Identify which cell holds the provided text, then report its [x, y] central coordinate. 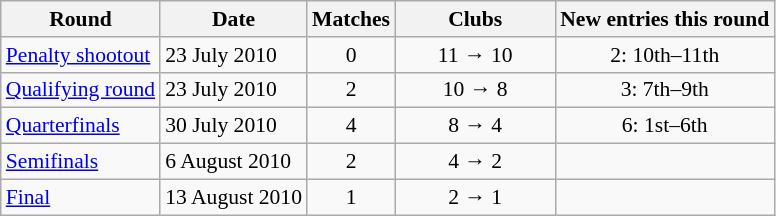
2: 10th–11th [664, 55]
Date [234, 19]
Clubs [475, 19]
10 → 8 [475, 90]
New entries this round [664, 19]
8 → 4 [475, 126]
2 → 1 [475, 197]
Qualifying round [80, 90]
Matches [351, 19]
Semifinals [80, 162]
0 [351, 55]
Penalty shootout [80, 55]
11 → 10 [475, 55]
6: 1st–6th [664, 126]
4 [351, 126]
Quarterfinals [80, 126]
6 August 2010 [234, 162]
Round [80, 19]
4 → 2 [475, 162]
Final [80, 197]
1 [351, 197]
13 August 2010 [234, 197]
3: 7th–9th [664, 90]
30 July 2010 [234, 126]
